From the cell containing the given text, extract its center point as (X, Y) coordinate. 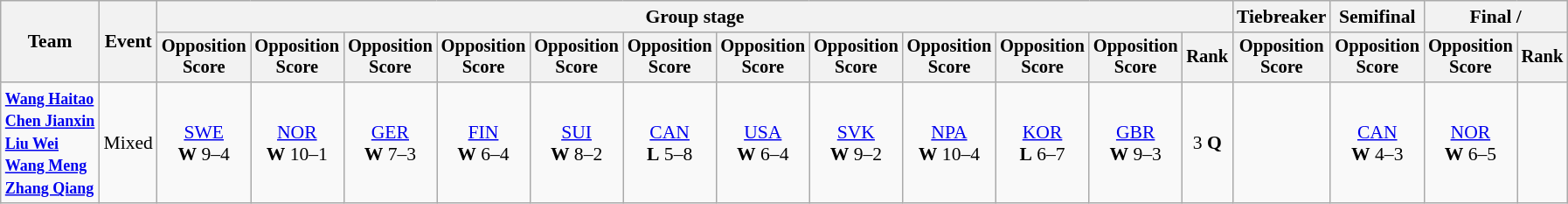
NOR W 6–5 (1470, 143)
Event (128, 42)
KOR L 6–7 (1042, 143)
CAN W 4–3 (1377, 143)
CAN L 5–8 (670, 143)
Tiebreaker (1281, 17)
Mixed (128, 143)
3 Q (1207, 143)
Final / (1495, 17)
NOR W 10–1 (297, 143)
Wang HaitaoChen JianxinLiu WeiWang MengZhang Qiang (51, 143)
GBR W 9–3 (1136, 143)
Group stage (695, 17)
FIN W 6–4 (484, 143)
SWE W 9–4 (205, 143)
Semifinal (1377, 17)
USA W 6–4 (762, 143)
GER W 7–3 (390, 143)
Team (51, 42)
SUI W 8–2 (577, 143)
SVK W 9–2 (857, 143)
NPA W 10–4 (949, 143)
